Search for the cell housing the specified text and yield its [x, y] center coordinate. 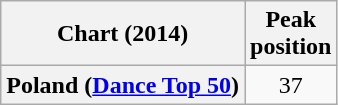
Chart (2014) [123, 34]
37 [291, 85]
Poland (Dance Top 50) [123, 85]
Peakposition [291, 34]
